Output the (X, Y) coordinate of the center of the cell containing the given text.  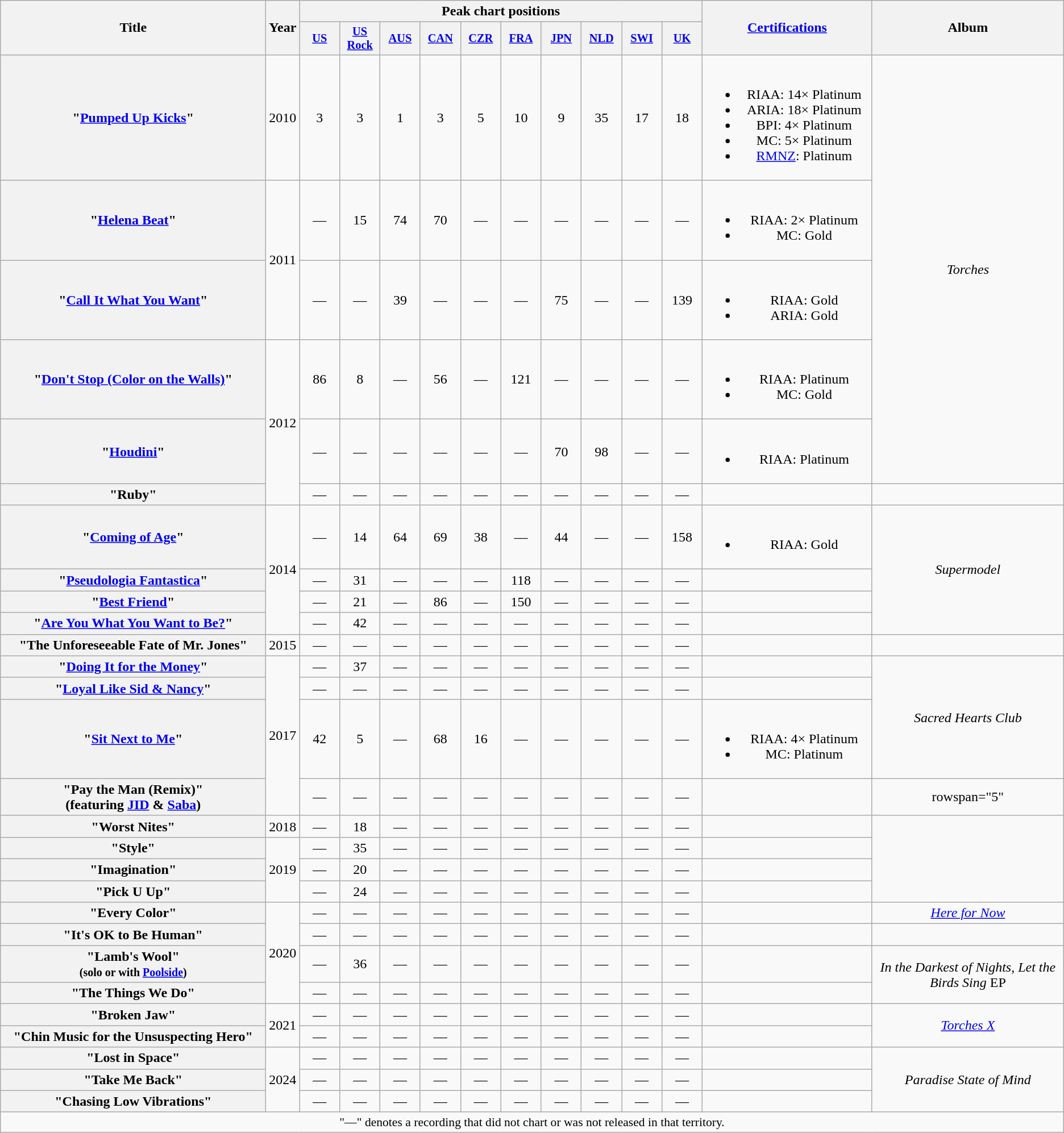
"Are You What You Want to Be?" (133, 623)
44 (562, 538)
118 (521, 580)
Year (283, 28)
CAN (440, 39)
RIAA: 2× PlatinumMC: Gold (787, 220)
2020 (283, 953)
"Lamb's Wool"(solo or with Poolside) (133, 964)
USRock (360, 39)
RIAA: GoldARIA: Gold (787, 300)
NLD (601, 39)
"Take Me Back" (133, 1080)
38 (481, 538)
Torches (967, 269)
2014 (283, 569)
2018 (283, 826)
"It's OK to Be Human" (133, 935)
"Chasing Low Vibrations" (133, 1101)
"Pumped Up Kicks" (133, 117)
2011 (283, 260)
10 (521, 117)
21 (360, 602)
CZR (481, 39)
2019 (283, 869)
64 (400, 538)
69 (440, 538)
"Best Friend" (133, 602)
121 (521, 380)
UK (682, 39)
2017 (283, 735)
139 (682, 300)
"Helena Beat" (133, 220)
"Every Color" (133, 913)
"Houdini" (133, 451)
"Style" (133, 848)
"Lost in Space" (133, 1058)
AUS (400, 39)
158 (682, 538)
JPN (562, 39)
Album (967, 28)
"Chin Music for the Unsuspecting Hero" (133, 1036)
RIAA: PlatinumMC: Gold (787, 380)
150 (521, 602)
8 (360, 380)
20 (360, 870)
"The Things We Do" (133, 993)
Certifications (787, 28)
68 (440, 739)
2024 (283, 1080)
1 (400, 117)
RIAA: 4× PlatinumMC: Platinum (787, 739)
56 (440, 380)
39 (400, 300)
2015 (283, 645)
"—" denotes a recording that did not chart or was not released in that territory. (532, 1122)
"Ruby" (133, 494)
RIAA: Gold (787, 538)
"Call It What You Want" (133, 300)
Torches X (967, 1026)
"Sit Next to Me" (133, 739)
SWI (642, 39)
FRA (521, 39)
75 (562, 300)
RIAA: 14× PlatinumARIA: 18× PlatinumBPI: 4× PlatinumMC: 5× PlatinumRMNZ: Platinum (787, 117)
9 (562, 117)
16 (481, 739)
Paradise State of Mind (967, 1080)
"Pay the Man (Remix)"(featuring JID & Saba) (133, 797)
US (319, 39)
15 (360, 220)
Supermodel (967, 569)
"Loyal Like Sid & Nancy" (133, 688)
Peak chart positions (501, 11)
24 (360, 892)
98 (601, 451)
"The Unforeseeable Fate of Mr. Jones" (133, 645)
"Broken Jaw" (133, 1015)
rowspan="5" (967, 797)
"Pseudologia Fantastica" (133, 580)
"Worst Nites" (133, 826)
Here for Now (967, 913)
In the Darkest of Nights, Let the Birds Sing EP (967, 975)
36 (360, 964)
17 (642, 117)
14 (360, 538)
2021 (283, 1026)
RIAA: Platinum (787, 451)
"Imagination" (133, 870)
31 (360, 580)
"Doing It for the Money" (133, 667)
Title (133, 28)
"Pick U Up" (133, 892)
37 (360, 667)
"Coming of Age" (133, 538)
74 (400, 220)
Sacred Hearts Club (967, 717)
2012 (283, 423)
"Don't Stop (Color on the Walls)" (133, 380)
2010 (283, 117)
